From the cell containing the given text, extract its center point as [X, Y] coordinate. 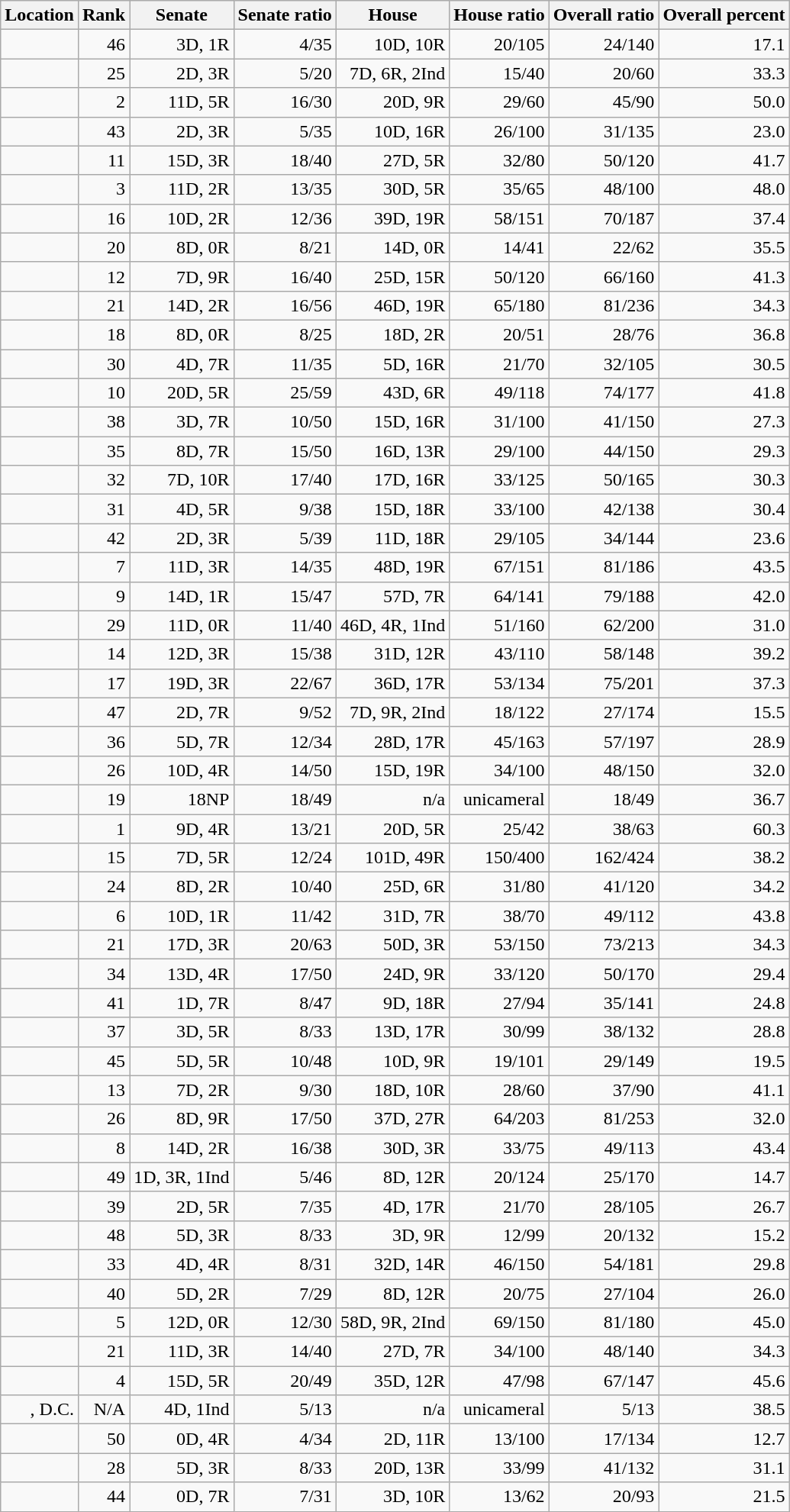
20/105 [499, 44]
150/400 [499, 858]
9 [104, 596]
20/75 [499, 1294]
45/163 [499, 741]
32D, 14R [392, 1264]
2D, 11R [392, 1439]
4D, 5R [182, 509]
64/141 [499, 596]
Overall ratio [604, 15]
38.2 [724, 858]
12/34 [285, 741]
18/122 [499, 712]
49 [104, 1177]
27/174 [604, 712]
20/132 [604, 1235]
45.6 [724, 1381]
41.3 [724, 276]
101D, 49R [392, 858]
42 [104, 538]
37 [104, 1032]
47 [104, 712]
17D, 16R [392, 480]
20/60 [604, 73]
8D, 2R [182, 887]
43.8 [724, 916]
30.4 [724, 509]
12/24 [285, 858]
25/59 [285, 393]
57D, 7R [392, 596]
42.0 [724, 596]
18NP [182, 799]
10/50 [285, 422]
5/35 [285, 131]
27D, 5R [392, 160]
9D, 4R [182, 828]
20D, 13R [392, 1468]
7/31 [285, 1497]
12D, 3R [182, 654]
9/38 [285, 509]
House ratio [499, 15]
41 [104, 1003]
29.4 [724, 974]
4D, 17R [392, 1206]
51/160 [499, 625]
7D, 6R, 2Ind [392, 73]
28/105 [604, 1206]
23.6 [724, 538]
Location [40, 15]
14 [104, 654]
20D, 9R [392, 102]
7D, 10R [182, 480]
31/100 [499, 422]
5/39 [285, 538]
8 [104, 1148]
21.5 [724, 1497]
36.7 [724, 799]
13/35 [285, 189]
57/197 [604, 741]
70/187 [604, 218]
14D, 0R [392, 247]
81/253 [604, 1119]
19.5 [724, 1061]
25D, 15R [392, 276]
25/42 [499, 828]
7D, 5R [182, 858]
45 [104, 1061]
34.2 [724, 887]
46 [104, 44]
27/94 [499, 1003]
7 [104, 567]
31D, 7R [392, 916]
69/150 [499, 1323]
9/52 [285, 712]
48.0 [724, 189]
26.0 [724, 1294]
46D, 19R [392, 305]
36.8 [724, 334]
42/138 [604, 509]
37.3 [724, 683]
35.5 [724, 247]
67/147 [604, 1381]
29/60 [499, 102]
14/50 [285, 770]
44/150 [604, 451]
16D, 13R [392, 451]
49/113 [604, 1148]
53/134 [499, 683]
10D, 10R [392, 44]
74/177 [604, 393]
11/42 [285, 916]
1D, 3R, 1Ind [182, 1177]
14/40 [285, 1352]
10 [104, 393]
33.3 [724, 73]
15D, 3R [182, 160]
4/35 [285, 44]
6 [104, 916]
31/80 [499, 887]
38/132 [604, 1032]
11D, 5R [182, 102]
20/124 [499, 1177]
49/118 [499, 393]
25 [104, 73]
14.7 [724, 1177]
4D, 1Ind [182, 1410]
48/150 [604, 770]
79/188 [604, 596]
28D, 17R [392, 741]
30D, 5R [392, 189]
58/151 [499, 218]
50D, 3R [392, 945]
66/160 [604, 276]
10D, 1R [182, 916]
4 [104, 1381]
15D, 5R [182, 1381]
16/30 [285, 102]
18D, 2R [392, 334]
28 [104, 1468]
32 [104, 480]
48D, 19R [392, 567]
43 [104, 131]
5/46 [285, 1177]
81/186 [604, 567]
32/105 [604, 364]
45/90 [604, 102]
65/180 [499, 305]
7D, 9R, 2Ind [392, 712]
41/120 [604, 887]
29.8 [724, 1264]
22/62 [604, 247]
39 [104, 1206]
38 [104, 422]
36D, 17R [392, 683]
9/30 [285, 1090]
0D, 4R [182, 1439]
28.8 [724, 1032]
18 [104, 334]
48/140 [604, 1352]
17.1 [724, 44]
24.8 [724, 1003]
35 [104, 451]
5D, 16R [392, 364]
49/112 [604, 916]
33/75 [499, 1148]
20/93 [604, 1497]
50 [104, 1439]
8/47 [285, 1003]
10D, 9R [392, 1061]
15D, 18R [392, 509]
41.1 [724, 1090]
N/A [104, 1410]
28/60 [499, 1090]
67/151 [499, 567]
5 [104, 1323]
8D, 7R [182, 451]
45.0 [724, 1323]
1 [104, 828]
41/150 [604, 422]
19D, 3R [182, 683]
16/38 [285, 1148]
19/101 [499, 1061]
30 [104, 364]
39D, 19R [392, 218]
11D, 18R [392, 538]
33 [104, 1264]
27D, 7R [392, 1352]
60.3 [724, 828]
31/135 [604, 131]
34 [104, 974]
13D, 4R [182, 974]
29/100 [499, 451]
8/21 [285, 247]
10D, 2R [182, 218]
5D, 2R [182, 1294]
26/100 [499, 131]
13/100 [499, 1439]
43.4 [724, 1148]
33/125 [499, 480]
37.4 [724, 218]
15/50 [285, 451]
13/21 [285, 828]
12D, 0R [182, 1323]
36 [104, 741]
14D, 1R [182, 596]
43.5 [724, 567]
11D, 0R [182, 625]
30/99 [499, 1032]
31.1 [724, 1468]
27.3 [724, 422]
15D, 16R [392, 422]
30.3 [724, 480]
10/40 [285, 887]
54/181 [604, 1264]
38/63 [604, 828]
7/29 [285, 1294]
16/40 [285, 276]
14/41 [499, 247]
33/100 [499, 509]
31D, 12R [392, 654]
162/424 [604, 858]
17D, 3R [182, 945]
24 [104, 887]
73/213 [604, 945]
House [392, 15]
50/165 [604, 480]
7/35 [285, 1206]
10/48 [285, 1061]
27/104 [604, 1294]
30D, 3R [392, 1148]
13/62 [499, 1497]
12/99 [499, 1235]
24D, 9R [392, 974]
47/98 [499, 1381]
13D, 17R [392, 1032]
5D, 7R [182, 741]
16/56 [285, 305]
15D, 19R [392, 770]
62/200 [604, 625]
11 [104, 160]
35/65 [499, 189]
8D, 9R [182, 1119]
41.7 [724, 160]
40 [104, 1294]
48 [104, 1235]
37/90 [604, 1090]
5D, 5R [182, 1061]
22/67 [285, 683]
4D, 7R [182, 364]
12/30 [285, 1323]
15 [104, 858]
53/150 [499, 945]
58D, 9R, 2Ind [392, 1323]
24/140 [604, 44]
15.5 [724, 712]
13 [104, 1090]
12.7 [724, 1439]
4D, 4R [182, 1264]
64/203 [499, 1119]
2D, 7R [182, 712]
20/63 [285, 945]
11/35 [285, 364]
Overall percent [724, 15]
20/51 [499, 334]
17/40 [285, 480]
Rank [104, 15]
3D, 5R [182, 1032]
16 [104, 218]
2 [104, 102]
28.9 [724, 741]
17/134 [604, 1439]
81/236 [604, 305]
8/31 [285, 1264]
44 [104, 1497]
10D, 16R [392, 131]
3D, 9R [392, 1235]
4/34 [285, 1439]
0D, 7R [182, 1497]
38/70 [499, 916]
11D, 2R [182, 189]
2D, 5R [182, 1206]
31 [104, 509]
35/141 [604, 1003]
58/148 [604, 654]
46/150 [499, 1264]
3D, 1R [182, 44]
43D, 6R [392, 393]
3D, 10R [392, 1497]
15/40 [499, 73]
29/105 [499, 538]
, D.C. [40, 1410]
18D, 10R [392, 1090]
18/40 [285, 160]
7D, 2R [182, 1090]
29/149 [604, 1061]
17 [104, 683]
3D, 7R [182, 422]
33/120 [499, 974]
19 [104, 799]
28/76 [604, 334]
20/49 [285, 1381]
Senate [182, 15]
20 [104, 247]
31.0 [724, 625]
23.0 [724, 131]
10D, 4R [182, 770]
12 [104, 276]
41/132 [604, 1468]
34/144 [604, 538]
39.2 [724, 654]
26.7 [724, 1206]
1D, 7R [182, 1003]
15/38 [285, 654]
50/170 [604, 974]
32/80 [499, 160]
7D, 9R [182, 276]
75/201 [604, 683]
3 [104, 189]
30.5 [724, 364]
43/110 [499, 654]
11/40 [285, 625]
48/100 [604, 189]
5/20 [285, 73]
35D, 12R [392, 1381]
29.3 [724, 451]
9D, 18R [392, 1003]
25/170 [604, 1177]
38.5 [724, 1410]
25D, 6R [392, 887]
81/180 [604, 1323]
29 [104, 625]
14/35 [285, 567]
46D, 4R, 1Ind [392, 625]
12/36 [285, 218]
37D, 27R [392, 1119]
8/25 [285, 334]
50.0 [724, 102]
Senate ratio [285, 15]
41.8 [724, 393]
33/99 [499, 1468]
15.2 [724, 1235]
15/47 [285, 596]
